Extract the (X, Y) coordinate from the center of the cell holding the provided text.  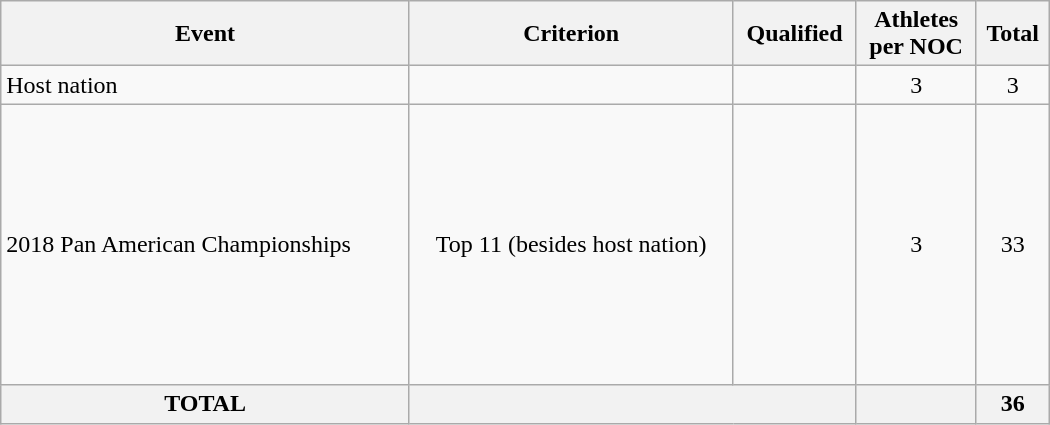
Qualified (794, 34)
33 (1012, 244)
TOTAL (206, 404)
36 (1012, 404)
Top 11 (besides host nation) (571, 244)
Host nation (206, 85)
Criterion (571, 34)
Total (1012, 34)
Event (206, 34)
Athletes per NOC (916, 34)
2018 Pan American Championships (206, 244)
